Scan for the cell matching the given text and deliver its [X, Y] coordinate at center. 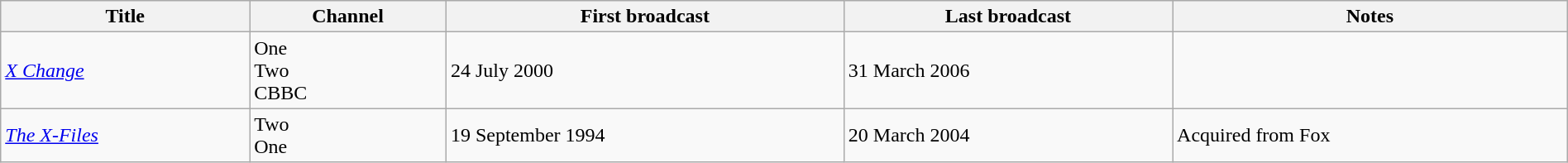
Title [126, 17]
Notes [1370, 17]
Acquired from Fox [1370, 136]
20 March 2004 [1007, 136]
Channel [348, 17]
24 July 2000 [645, 70]
X Change [126, 70]
Two One [348, 136]
31 March 2006 [1007, 70]
The X-Files [126, 136]
One Two CBBC [348, 70]
First broadcast [645, 17]
Last broadcast [1007, 17]
19 September 1994 [645, 136]
